Capture the cell that displays the provided text and extract its [X, Y] central coordinate. 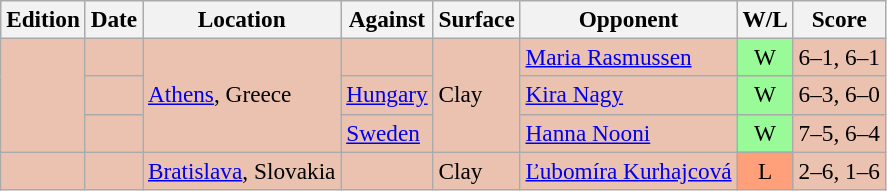
Maria Rasmussen [628, 57]
Edition [44, 19]
Hanna Nooni [628, 133]
W/L [765, 19]
L [765, 170]
Location [242, 19]
Surface [476, 19]
6–3, 6–0 [839, 95]
Opponent [628, 19]
Date [114, 19]
Ľubomíra Kurhajcová [628, 170]
Sweden [387, 133]
7–5, 6–4 [839, 133]
Athens, Greece [242, 94]
Score [839, 19]
2–6, 1–6 [839, 170]
Kira Nagy [628, 95]
6–1, 6–1 [839, 57]
Hungary [387, 95]
Against [387, 19]
Bratislava, Slovakia [242, 170]
